Return (X, Y) of the center of cell containing provided text 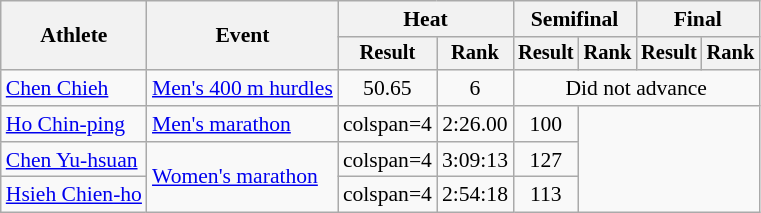
Did not advance (636, 88)
100 (546, 124)
Men's marathon (242, 124)
Heat (426, 19)
Chen Chieh (74, 88)
3:09:13 (475, 160)
127 (546, 160)
113 (546, 195)
Women's marathon (242, 178)
Final (698, 19)
2:54:18 (475, 195)
6 (475, 88)
Athlete (74, 36)
Ho Chin-ping (74, 124)
Men's 400 m hurdles (242, 88)
2:26.00 (475, 124)
Event (242, 36)
Chen Yu-hsuan (74, 160)
Hsieh Chien-ho (74, 195)
Semifinal (574, 19)
50.65 (388, 88)
